Locate the cell with the specified text and output its (x, y) center coordinate. 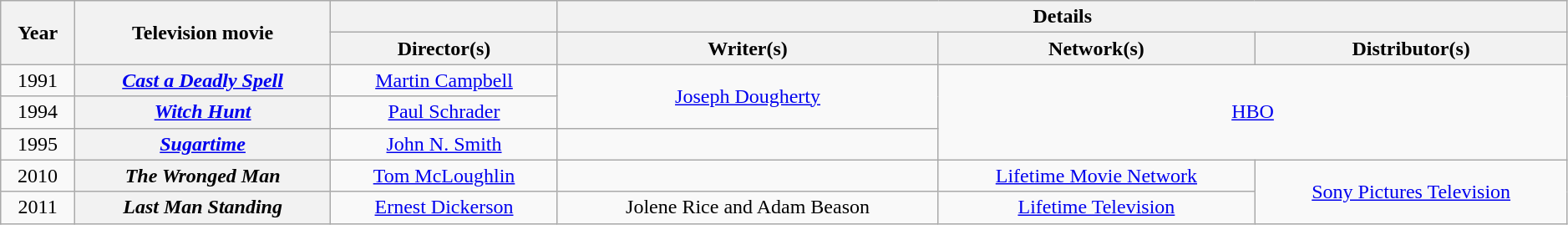
1991 (38, 80)
Ernest Dickerson (444, 207)
Sugartime (203, 144)
Director(s) (444, 49)
John N. Smith (444, 144)
Writer(s) (747, 49)
Details (1063, 17)
2010 (38, 176)
Year (38, 33)
Lifetime Television (1096, 207)
Witch Hunt (203, 112)
The Wronged Man (203, 176)
Last Man Standing (203, 207)
Martin Campbell (444, 80)
Sony Pictures Television (1411, 192)
2011 (38, 207)
1995 (38, 144)
HBO (1253, 112)
Cast a Deadly Spell (203, 80)
Paul Schrader (444, 112)
1994 (38, 112)
Tom McLoughlin (444, 176)
Network(s) (1096, 49)
Jolene Rice and Adam Beason (747, 207)
Television movie (203, 33)
Lifetime Movie Network (1096, 176)
Distributor(s) (1411, 49)
Joseph Dougherty (747, 96)
